Extract the [x, y] coordinate from the center of the cell holding the provided text.  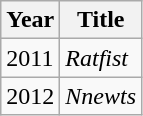
Year [30, 20]
2012 [30, 96]
Title [101, 20]
Nnewts [101, 96]
Ratfist [101, 58]
2011 [30, 58]
